Determine the [x, y] coordinate at the center of the cell enclosing the given text.  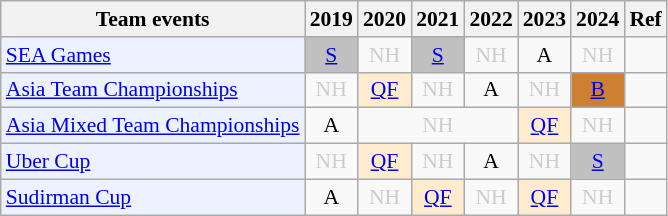
Sudirman Cup [153, 197]
B [598, 90]
2020 [384, 19]
2019 [332, 19]
Uber Cup [153, 162]
2023 [544, 19]
Asia Team Championships [153, 90]
Team events [153, 19]
2022 [490, 19]
2024 [598, 19]
2021 [438, 19]
Asia Mixed Team Championships [153, 126]
Ref [645, 19]
SEA Games [153, 55]
